Detect which cell encompasses the target text, then output its [x, y] center coordinate. 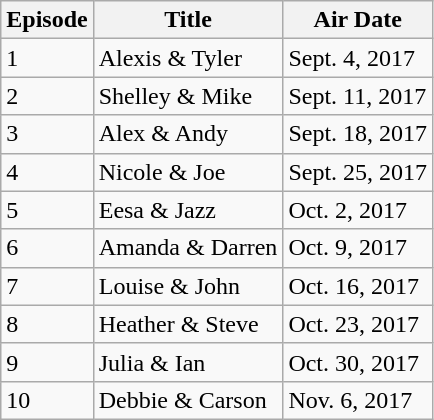
Amanda & Darren [188, 248]
Sept. 18, 2017 [358, 134]
Julia & Ian [188, 362]
Alexis & Tyler [188, 58]
Oct. 9, 2017 [358, 248]
4 [47, 172]
8 [47, 324]
Air Date [358, 20]
Oct. 16, 2017 [358, 286]
Sept. 11, 2017 [358, 96]
Heather & Steve [188, 324]
Title [188, 20]
Alex & Andy [188, 134]
Eesa & Jazz [188, 210]
Sept. 4, 2017 [358, 58]
Shelley & Mike [188, 96]
Oct. 23, 2017 [358, 324]
7 [47, 286]
Debbie & Carson [188, 400]
Sept. 25, 2017 [358, 172]
3 [47, 134]
Oct. 2, 2017 [358, 210]
Episode [47, 20]
6 [47, 248]
5 [47, 210]
Oct. 30, 2017 [358, 362]
Nicole & Joe [188, 172]
9 [47, 362]
Louise & John [188, 286]
1 [47, 58]
Nov. 6, 2017 [358, 400]
2 [47, 96]
10 [47, 400]
